Scan for the cell matching the given text and deliver its (x, y) coordinate at center. 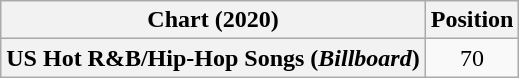
Chart (2020) (213, 20)
US Hot R&B/Hip-Hop Songs (Billboard) (213, 58)
70 (472, 58)
Position (472, 20)
